Pinpoint the cell where the given text exists, returning its (X, Y) midpoint coordinate. 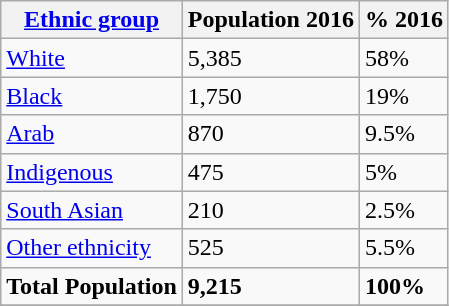
Total Population (92, 286)
South Asian (92, 210)
870 (270, 134)
5.5% (404, 248)
Ethnic group (92, 20)
Population 2016 (270, 20)
475 (270, 172)
% 2016 (404, 20)
525 (270, 248)
100% (404, 286)
58% (404, 58)
210 (270, 210)
5% (404, 172)
1,750 (270, 96)
9.5% (404, 134)
5,385 (270, 58)
Indigenous (92, 172)
White (92, 58)
Black (92, 96)
9,215 (270, 286)
2.5% (404, 210)
Arab (92, 134)
Other ethnicity (92, 248)
19% (404, 96)
